Identify which cell holds the provided text, then report its (X, Y) central coordinate. 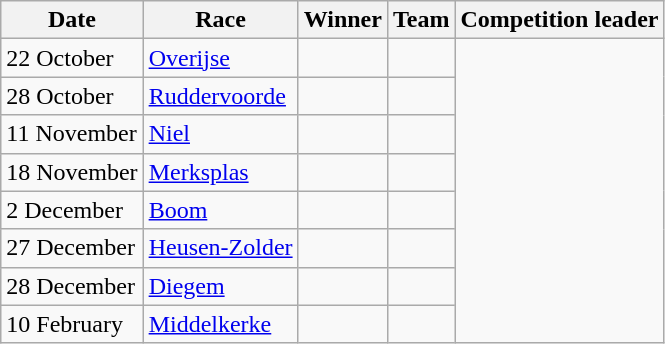
Boom (220, 210)
28 October (72, 96)
Ruddervoorde (220, 96)
Merksplas (220, 172)
Winner (342, 20)
Team (421, 20)
Overijse (220, 58)
Race (220, 20)
Heusen-Zolder (220, 248)
18 November (72, 172)
Date (72, 20)
10 February (72, 324)
2 December (72, 210)
Diegem (220, 286)
11 November (72, 134)
22 October (72, 58)
Competition leader (560, 20)
Middelkerke (220, 324)
27 December (72, 248)
Niel (220, 134)
28 December (72, 286)
